Output the (X, Y) coordinate of the center of the cell containing the given text.  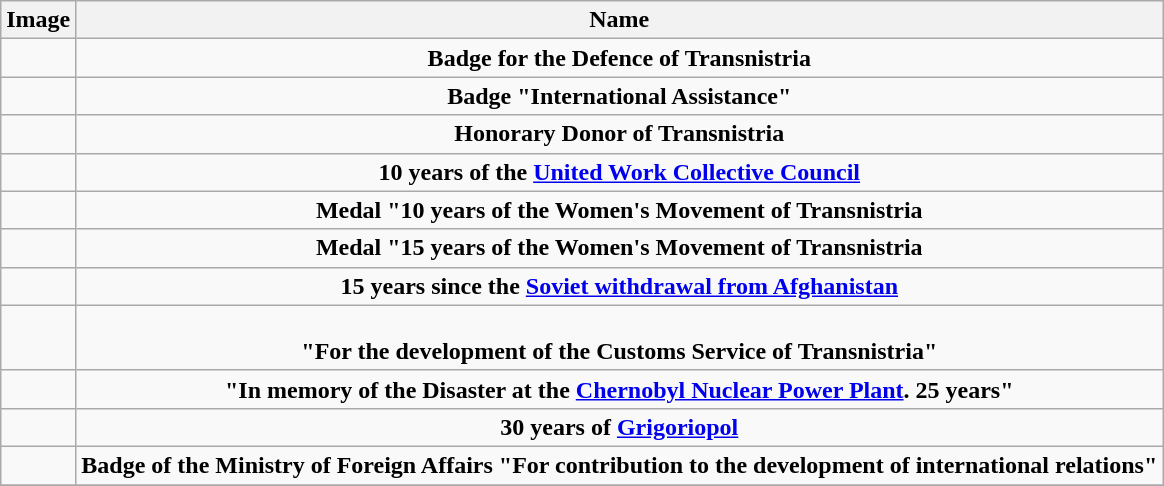
Badge "International Assistance" (620, 96)
Medal "10 years of the Women's Movement of Transnistria (620, 210)
Honorary Donor of Transnistria (620, 134)
"For the development of the Customs Service of Transnistria" (620, 338)
Badge for the Defence of Transnistria (620, 58)
Image (38, 20)
"In memory of the Disaster at the Chernobyl Nuclear Power Plant. 25 years" (620, 389)
Medal "15 years of the Women's Movement of Transnistria (620, 248)
15 years since the Soviet withdrawal from Afghanistan (620, 286)
30 years of Grigoriopol (620, 427)
Name (620, 20)
10 years of the United Work Collective Council (620, 172)
Badge of the Ministry of Foreign Affairs "For contribution to the development of international relations" (620, 465)
